Output the [X, Y] coordinate of the center of the cell containing the given text.  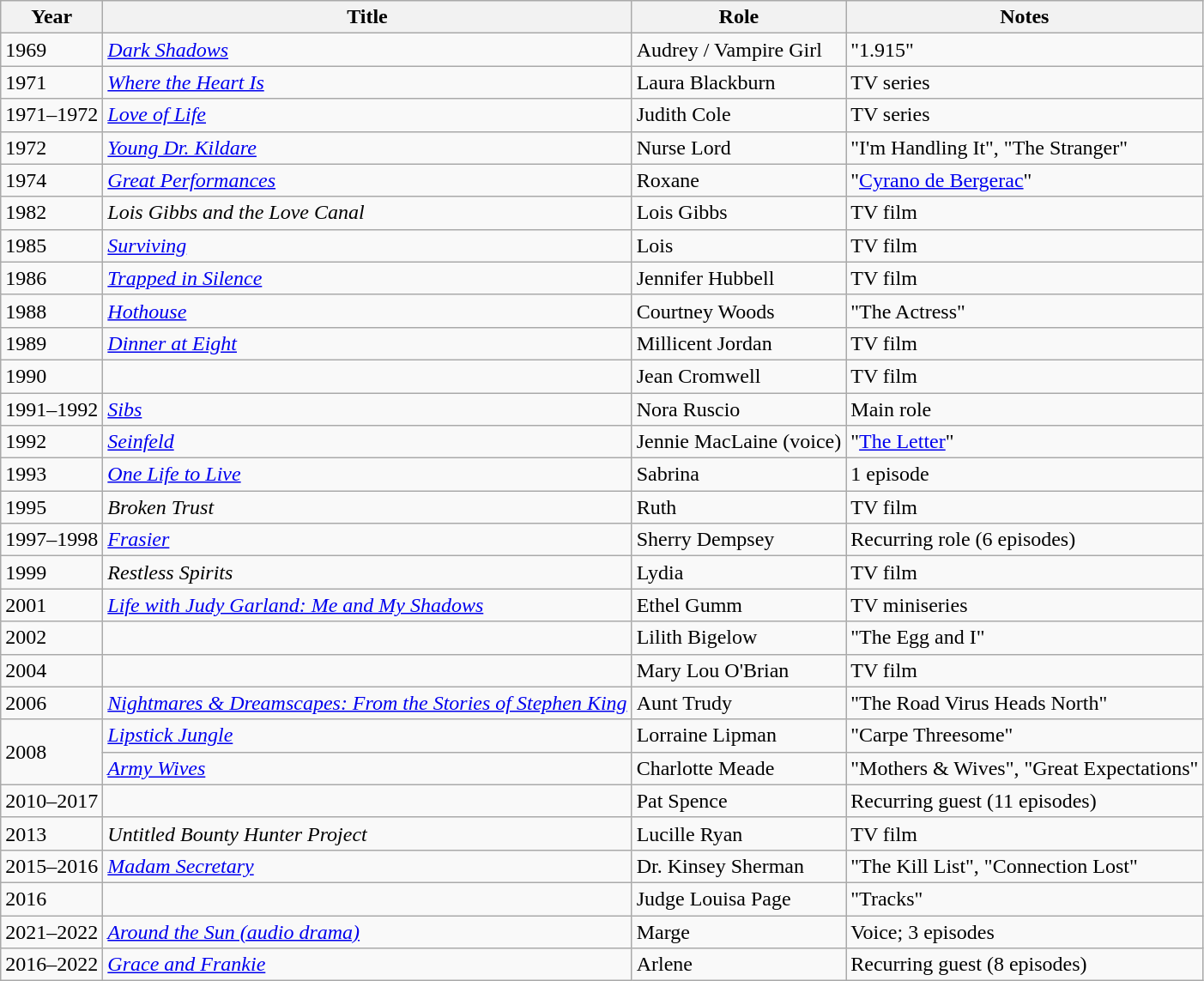
Courtney Woods [739, 311]
Where the Heart Is [367, 82]
2001 [51, 605]
1971–1972 [51, 115]
1993 [51, 475]
Love of Life [367, 115]
"The Actress" [1025, 311]
1997–1998 [51, 540]
Frasier [367, 540]
Mary Lou O'Brian [739, 670]
Dinner at Eight [367, 343]
Sherry Dempsey [739, 540]
2016 [51, 899]
1982 [51, 213]
2013 [51, 833]
Life with Judy Garland: Me and My Shadows [367, 605]
Lois Gibbs and the Love Canal [367, 213]
2006 [51, 703]
"Mothers & Wives", "Great Expectations" [1025, 768]
2015–2016 [51, 866]
1999 [51, 572]
1990 [51, 376]
Jennie MacLaine (voice) [739, 442]
Pat Spence [739, 801]
1974 [51, 180]
Seinfeld [367, 442]
1988 [51, 311]
Audrey / Vampire Girl [739, 50]
Year [51, 17]
One Life to Live [367, 475]
Millicent Jordan [739, 343]
1969 [51, 50]
2008 [51, 752]
Trapped in Silence [367, 278]
2016–2022 [51, 965]
"The Egg and I" [1025, 638]
Sibs [367, 409]
Voice; 3 episodes [1025, 931]
"The Letter" [1025, 442]
2004 [51, 670]
"Tracks" [1025, 899]
Ruth [739, 507]
Lois [739, 245]
2021–2022 [51, 931]
1991–1992 [51, 409]
Nurse Lord [739, 148]
Lilith Bigelow [739, 638]
2002 [51, 638]
1986 [51, 278]
Recurring guest (8 episodes) [1025, 965]
Title [367, 17]
Lois Gibbs [739, 213]
Sabrina [739, 475]
Recurring role (6 episodes) [1025, 540]
TV miniseries [1025, 605]
Jean Cromwell [739, 376]
"Carpe Threesome" [1025, 736]
Judge Louisa Page [739, 899]
Lucille Ryan [739, 833]
Notes [1025, 17]
Roxane [739, 180]
1995 [51, 507]
1971 [51, 82]
1992 [51, 442]
Untitled Bounty Hunter Project [367, 833]
Great Performances [367, 180]
Grace and Frankie [367, 965]
Jennifer Hubbell [739, 278]
Nora Ruscio [739, 409]
"I'm Handling It", "The Stranger" [1025, 148]
Arlene [739, 965]
Surviving [367, 245]
1 episode [1025, 475]
Aunt Trudy [739, 703]
"Cyrano de Bergerac" [1025, 180]
Role [739, 17]
Recurring guest (11 episodes) [1025, 801]
"1.915" [1025, 50]
Main role [1025, 409]
Hothouse [367, 311]
Dr. Kinsey Sherman [739, 866]
Nightmares & Dreamscapes: From the Stories of Stephen King [367, 703]
Marge [739, 931]
Around the Sun (audio drama) [367, 931]
1985 [51, 245]
Army Wives [367, 768]
Restless Spirits [367, 572]
Charlotte Meade [739, 768]
Ethel Gumm [739, 605]
Broken Trust [367, 507]
Young Dr. Kildare [367, 148]
"The Road Virus Heads North" [1025, 703]
1989 [51, 343]
Dark Shadows [367, 50]
"The Kill List", "Connection Lost" [1025, 866]
Laura Blackburn [739, 82]
Lorraine Lipman [739, 736]
Lydia [739, 572]
1972 [51, 148]
Madam Secretary [367, 866]
Judith Cole [739, 115]
Lipstick Jungle [367, 736]
2010–2017 [51, 801]
